Detect which cell encompasses the target text, then output its (x, y) center coordinate. 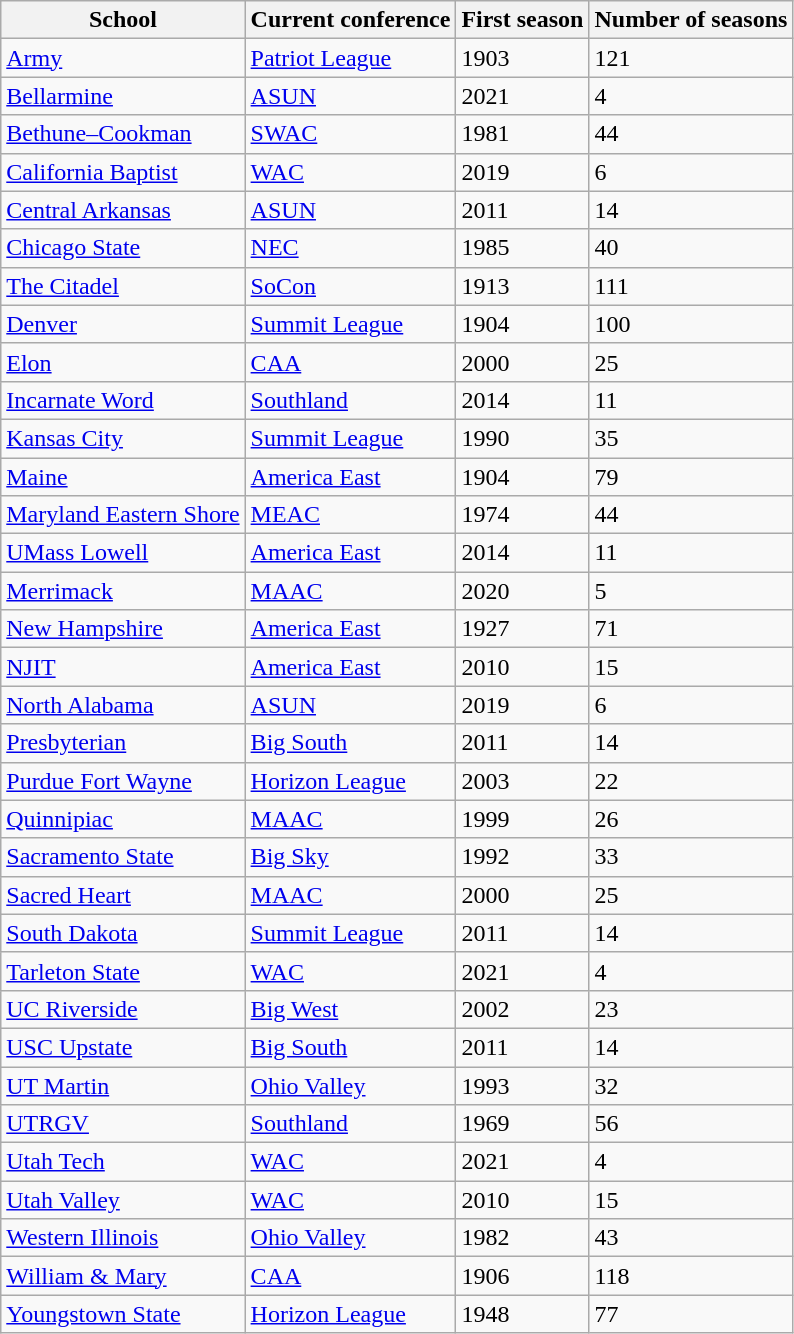
2003 (522, 781)
Tarleton State (123, 971)
1974 (522, 515)
1990 (522, 438)
Big Sky (350, 857)
40 (691, 248)
Presbyterian (123, 743)
Number of seasons (691, 20)
UMass Lowell (123, 553)
Bellarmine (123, 96)
35 (691, 438)
Army (123, 58)
UC Riverside (123, 1009)
Sacramento State (123, 857)
121 (691, 58)
UTRGV (123, 1124)
Kansas City (123, 438)
Patriot League (350, 58)
Elon (123, 362)
1969 (522, 1124)
The Citadel (123, 286)
1999 (522, 819)
77 (691, 1314)
1985 (522, 248)
SWAC (350, 134)
1981 (522, 134)
2020 (522, 591)
1982 (522, 1238)
New Hampshire (123, 629)
Current conference (350, 20)
71 (691, 629)
Youngstown State (123, 1314)
1992 (522, 857)
Sacred Heart (123, 895)
32 (691, 1085)
43 (691, 1238)
1948 (522, 1314)
1993 (522, 1085)
23 (691, 1009)
Purdue Fort Wayne (123, 781)
Quinnipiac (123, 819)
Denver (123, 324)
Bethune–Cookman (123, 134)
Incarnate Word (123, 400)
111 (691, 286)
California Baptist (123, 172)
Chicago State (123, 248)
Western Illinois (123, 1238)
William & Mary (123, 1276)
1906 (522, 1276)
NEC (350, 248)
Merrimack (123, 591)
North Alabama (123, 705)
MEAC (350, 515)
Maryland Eastern Shore (123, 515)
UT Martin (123, 1085)
SoCon (350, 286)
22 (691, 781)
2002 (522, 1009)
School (123, 20)
33 (691, 857)
1903 (522, 58)
Maine (123, 477)
USC Upstate (123, 1047)
1913 (522, 286)
Utah Tech (123, 1162)
56 (691, 1124)
100 (691, 324)
South Dakota (123, 933)
1927 (522, 629)
Big West (350, 1009)
79 (691, 477)
Central Arkansas (123, 210)
5 (691, 591)
26 (691, 819)
First season (522, 20)
118 (691, 1276)
Utah Valley (123, 1200)
NJIT (123, 667)
